Identify which cell holds the provided text, then report its [x, y] central coordinate. 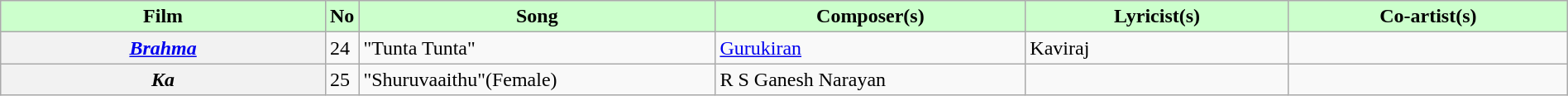
Gurukiran [870, 48]
Kaviraj [1158, 48]
Composer(s) [870, 17]
No [342, 17]
Song [538, 17]
"Tunta Tunta" [538, 48]
Co-artist(s) [1427, 17]
25 [342, 79]
24 [342, 48]
Ka [164, 79]
R S Ganesh Narayan [870, 79]
Lyricist(s) [1158, 17]
Film [164, 17]
Brahma [164, 48]
"Shuruvaaithu"(Female) [538, 79]
